Output the [x, y] coordinate of the center of the cell containing the given text.  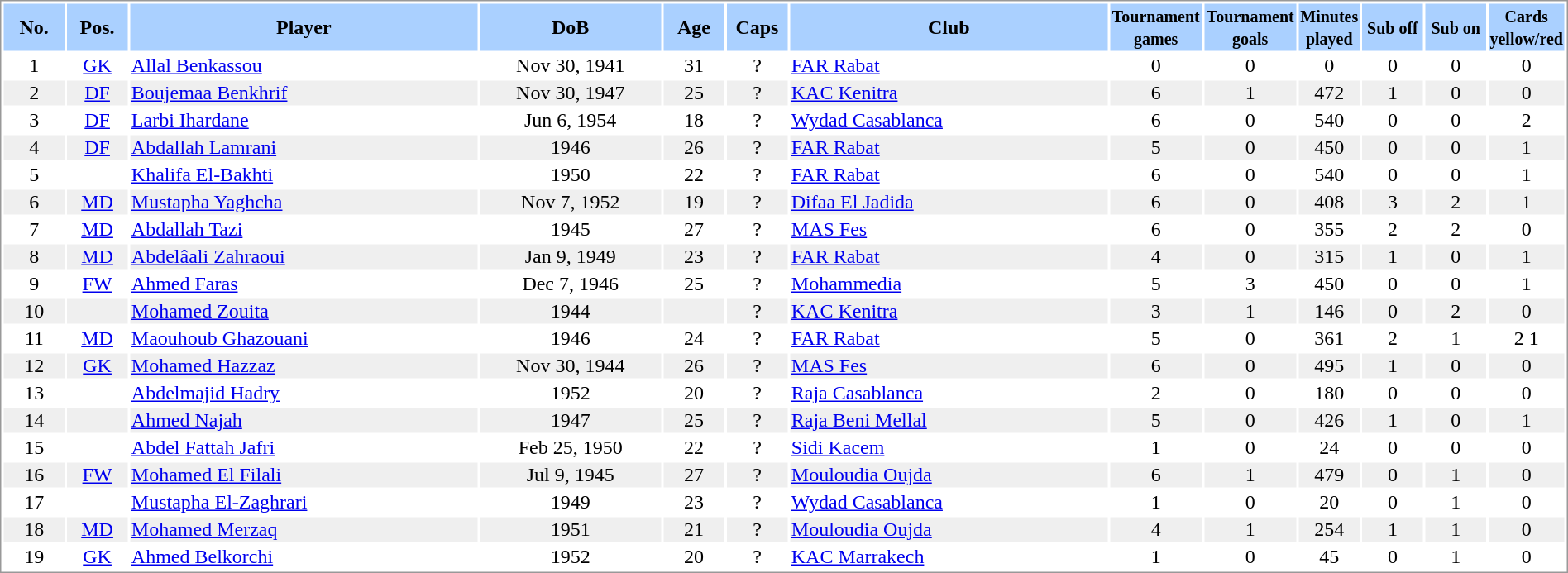
146 [1329, 312]
Abdelmajid Hadry [304, 393]
31 [693, 65]
8 [33, 257]
254 [1329, 530]
Sub on [1456, 26]
Larbi Ihardane [304, 120]
Mustapha El-Zaghrari [304, 502]
Boujemaa Benkhrif [304, 93]
Feb 25, 1950 [571, 447]
Abdel Fattah Jafri [304, 447]
Abdallah Tazi [304, 229]
Pos. [98, 26]
21 [693, 530]
Sidi Kacem [949, 447]
Caps [758, 26]
Player [304, 26]
Mohamed El Filali [304, 475]
45 [1329, 556]
Nov 30, 1944 [571, 366]
11 [33, 338]
Nov 30, 1947 [571, 93]
Club [949, 26]
Sub off [1393, 26]
KAC Marrakech [949, 556]
Abdallah Lamrani [304, 148]
Ahmed Faras [304, 284]
Mustapha Yaghcha [304, 203]
Khalifa El-Bakhti [304, 174]
Tournamentgoals [1250, 26]
7 [33, 229]
DoB [571, 26]
Raja Casablanca [949, 393]
Allal Benkassou [304, 65]
355 [1329, 229]
Jul 9, 1945 [571, 475]
2 1 [1527, 338]
16 [33, 475]
426 [1329, 421]
Difaa El Jadida [949, 203]
Mohamed Zouita [304, 312]
Nov 7, 1952 [571, 203]
Ahmed Najah [304, 421]
Mohamed Merzaq [304, 530]
10 [33, 312]
No. [33, 26]
Age [693, 26]
Jan 9, 1949 [571, 257]
12 [33, 366]
495 [1329, 366]
408 [1329, 203]
472 [1329, 93]
180 [1329, 393]
Tournamentgames [1156, 26]
15 [33, 447]
17 [33, 502]
315 [1329, 257]
9 [33, 284]
14 [33, 421]
Abdelâali Zahraoui [304, 257]
Jun 6, 1954 [571, 120]
13 [33, 393]
Ahmed Belkorchi [304, 556]
Minutesplayed [1329, 26]
Mohammedia [949, 284]
Cardsyellow/red [1527, 26]
479 [1329, 475]
Dec 7, 1946 [571, 284]
Mohamed Hazzaz [304, 366]
1950 [571, 174]
1951 [571, 530]
1949 [571, 502]
1945 [571, 229]
1947 [571, 421]
361 [1329, 338]
Nov 30, 1941 [571, 65]
Maouhoub Ghazouani [304, 338]
1944 [571, 312]
Raja Beni Mellal [949, 421]
